Identify which cell holds the provided text, then report its [X, Y] central coordinate. 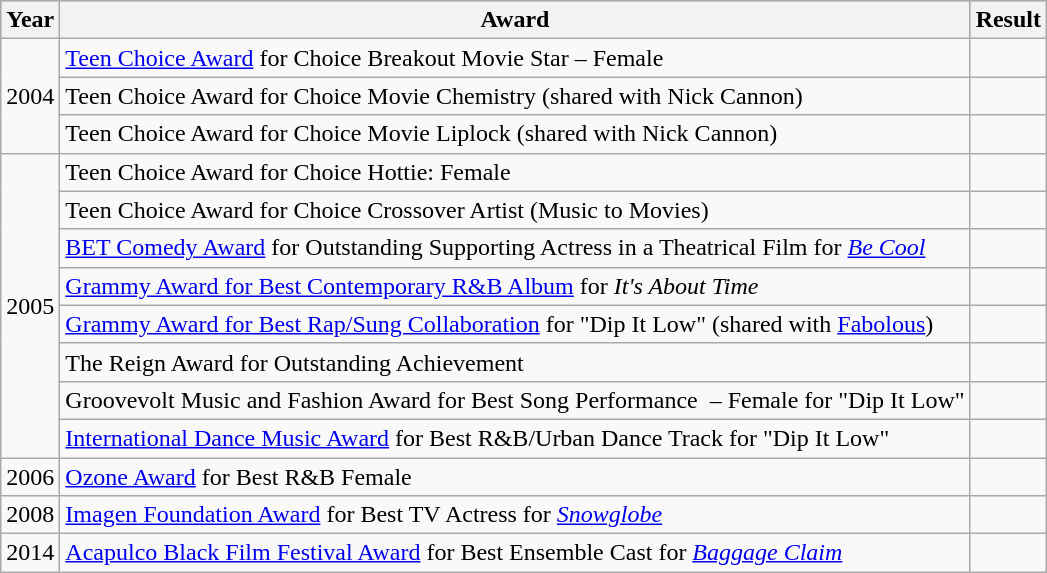
Imagen Foundation Award for Best TV Actress for Snowglobe [515, 515]
Ozone Award for Best R&B Female [515, 477]
Grammy Award for Best Contemporary R&B Album for It's About Time [515, 286]
International Dance Music Award for Best R&B/Urban Dance Track for "Dip It Low" [515, 438]
2014 [30, 553]
Acapulco Black Film Festival Award for Best Ensemble Cast for Baggage Claim [515, 553]
Year [30, 20]
2008 [30, 515]
Teen Choice Award for Choice Breakout Movie Star – Female [515, 58]
Groovevolt Music and Fashion Award for Best Song Performance – Female for "Dip It Low" [515, 400]
Award [515, 20]
Grammy Award for Best Rap/Sung Collaboration for "Dip It Low" (shared with Fabolous) [515, 324]
Teen Choice Award for Choice Crossover Artist (Music to Movies) [515, 210]
Result [1008, 20]
Teen Choice Award for Choice Movie Liplock (shared with Nick Cannon) [515, 134]
2005 [30, 305]
The Reign Award for Outstanding Achievement [515, 362]
Teen Choice Award for Choice Movie Chemistry (shared with Nick Cannon) [515, 96]
Teen Choice Award for Choice Hottie: Female [515, 172]
2006 [30, 477]
2004 [30, 96]
BET Comedy Award for Outstanding Supporting Actress in a Theatrical Film for Be Cool [515, 248]
